Output the (X, Y) coordinate of the center of the cell containing the given text.  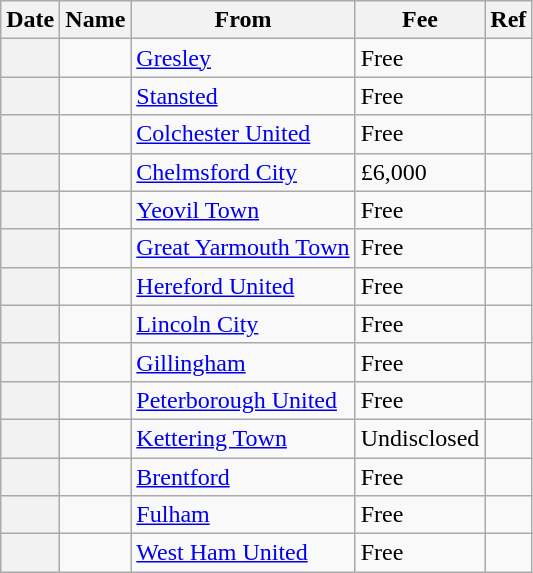
Kettering Town (243, 438)
Fee (420, 20)
Gresley (243, 58)
Stansted (243, 96)
Undisclosed (420, 438)
Colchester United (243, 134)
Lincoln City (243, 324)
Ref (508, 20)
From (243, 20)
Name (96, 20)
Chelmsford City (243, 172)
Yeovil Town (243, 210)
Brentford (243, 477)
Hereford United (243, 286)
£6,000 (420, 172)
Great Yarmouth Town (243, 248)
Fulham (243, 515)
West Ham United (243, 553)
Date (30, 20)
Gillingham (243, 362)
Peterborough United (243, 400)
